Locate the cell with the specified text and output its (X, Y) center coordinate. 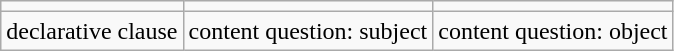
declarative clause (92, 31)
content question: object (553, 31)
content question: subject (308, 31)
